Return [X, Y] of the center of cell containing provided text 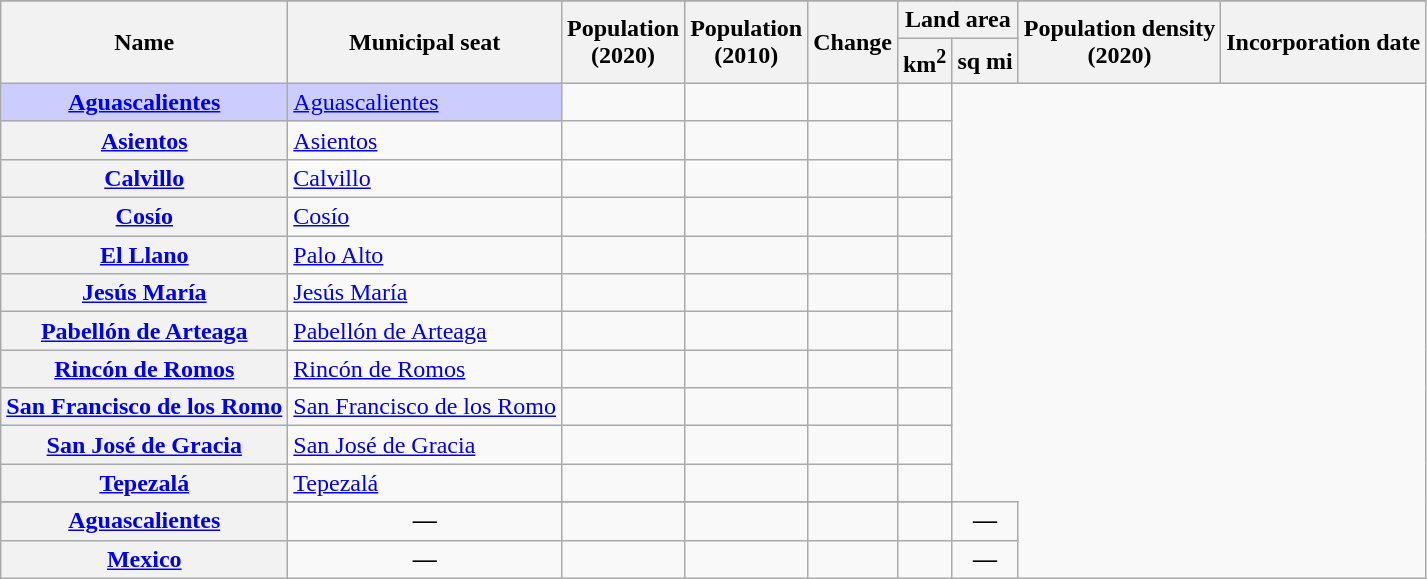
Incorporation date [1324, 42]
sq mi [985, 62]
Population density(2020) [1119, 42]
Population(2020) [624, 42]
Population(2010) [746, 42]
Change [853, 42]
Municipal seat [425, 42]
Mexico [144, 559]
El Llano [144, 255]
km2 [924, 62]
Name [144, 42]
Land area [958, 20]
Palo Alto [425, 255]
